Find where the given text appears and provide that cell's center as [x, y] coordinate. 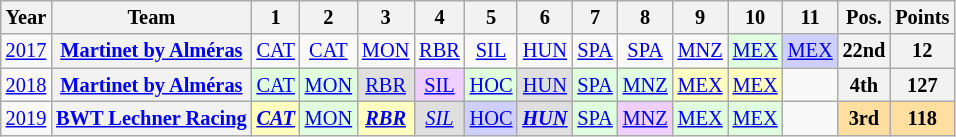
2017 [26, 51]
6 [544, 17]
Year [26, 17]
5 [492, 17]
2018 [26, 85]
118 [922, 118]
2 [328, 17]
3rd [864, 118]
1 [276, 17]
8 [646, 17]
2019 [26, 118]
Pos. [864, 17]
10 [756, 17]
Team [151, 17]
3 [386, 17]
BWT Lechner Racing [151, 118]
12 [922, 51]
Points [922, 17]
11 [810, 17]
4 [439, 17]
9 [700, 17]
7 [594, 17]
22nd [864, 51]
4th [864, 85]
127 [922, 85]
